Extract the (X, Y) coordinate from the center of the cell holding the provided text.  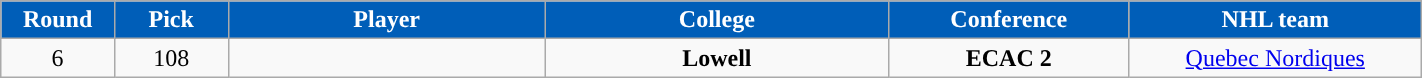
Conference (1008, 20)
Player (386, 20)
Pick (171, 20)
108 (171, 58)
6 (58, 58)
ECAC 2 (1008, 58)
College (716, 20)
Lowell (716, 58)
Quebec Nordiques (1275, 58)
Round (58, 20)
NHL team (1275, 20)
